Detect which cell encompasses the target text, then output its [x, y] center coordinate. 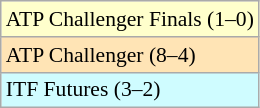
ATP Challenger Finals (1–0) [130, 19]
ITF Futures (3–2) [130, 90]
ATP Challenger (8–4) [130, 55]
